Extract the [x, y] coordinate from the center of the cell holding the provided text.  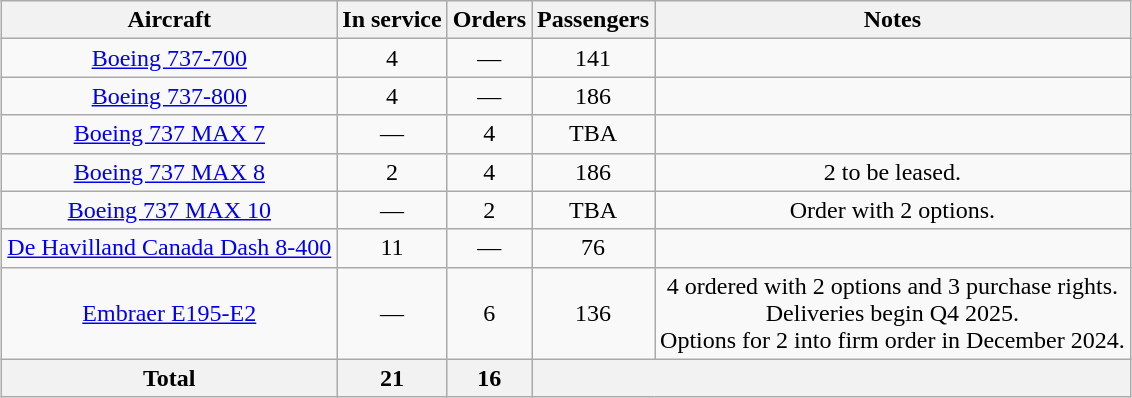
Orders [489, 20]
21 [392, 378]
16 [489, 378]
Aircraft [170, 20]
11 [392, 248]
Embraer E195-E2 [170, 313]
Order with 2 options. [893, 210]
Boeing 737 MAX 7 [170, 134]
Boeing 737 MAX 8 [170, 172]
In service [392, 20]
136 [594, 313]
141 [594, 58]
Boeing 737 MAX 10 [170, 210]
Passengers [594, 20]
Total [170, 378]
Notes [893, 20]
Boeing 737-800 [170, 96]
De Havilland Canada Dash 8-400 [170, 248]
2 to be leased. [893, 172]
4 ordered with 2 options and 3 purchase rights.Deliveries begin Q4 2025.Options for 2 into firm order in December 2024. [893, 313]
Boeing 737-700 [170, 58]
76 [594, 248]
6 [489, 313]
